Search for the cell housing the specified text and yield its (X, Y) center coordinate. 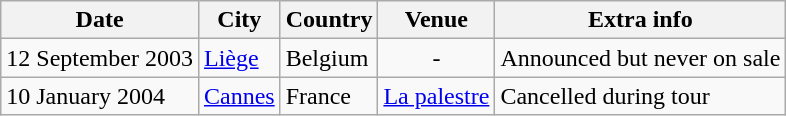
Venue (436, 20)
France (329, 96)
Cancelled during tour (640, 96)
Announced but never on sale (640, 58)
Extra info (640, 20)
10 January 2004 (100, 96)
Date (100, 20)
City (239, 20)
La palestre (436, 96)
Cannes (239, 96)
Belgium (329, 58)
12 September 2003 (100, 58)
Country (329, 20)
- (436, 58)
Liège (239, 58)
